From the cell containing the given text, extract its center point as [X, Y] coordinate. 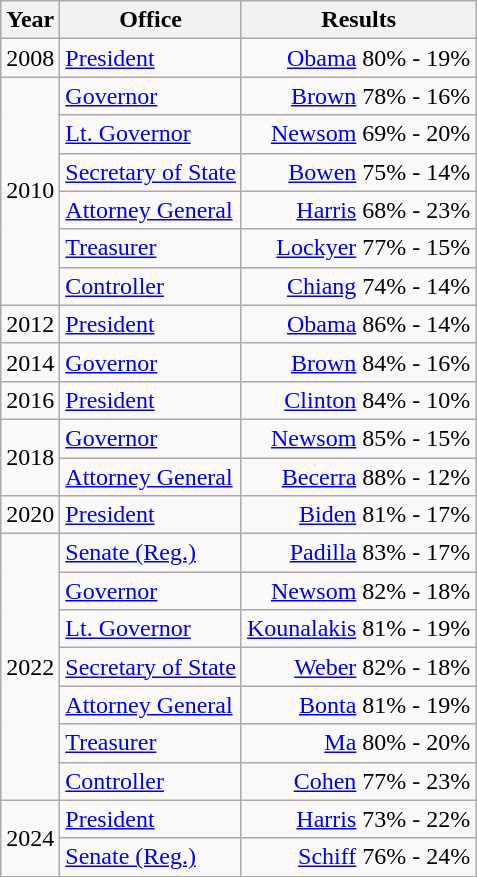
Weber 82% - 18% [358, 667]
Obama 86% - 14% [358, 324]
Kounalakis 81% - 19% [358, 629]
Ma 80% - 20% [358, 743]
Bonta 81% - 19% [358, 705]
2018 [30, 457]
Obama 80% - 19% [358, 58]
Harris 68% - 23% [358, 210]
2008 [30, 58]
Year [30, 20]
Cohen 77% - 23% [358, 781]
Newsom 69% - 20% [358, 134]
2024 [30, 838]
2020 [30, 515]
2022 [30, 667]
Bowen 75% - 14% [358, 172]
Padilla 83% - 17% [358, 553]
Lockyer 77% - 15% [358, 248]
Chiang 74% - 14% [358, 286]
2010 [30, 191]
Office [151, 20]
Newsom 85% - 15% [358, 438]
Clinton 84% - 10% [358, 400]
Brown 84% - 16% [358, 362]
Biden 81% - 17% [358, 515]
Brown 78% - 16% [358, 96]
Harris 73% - 22% [358, 819]
2012 [30, 324]
Newsom 82% - 18% [358, 591]
Results [358, 20]
Schiff 76% - 24% [358, 857]
2016 [30, 400]
Becerra 88% - 12% [358, 477]
2014 [30, 362]
